Identify which cell holds the provided text, then report its [x, y] central coordinate. 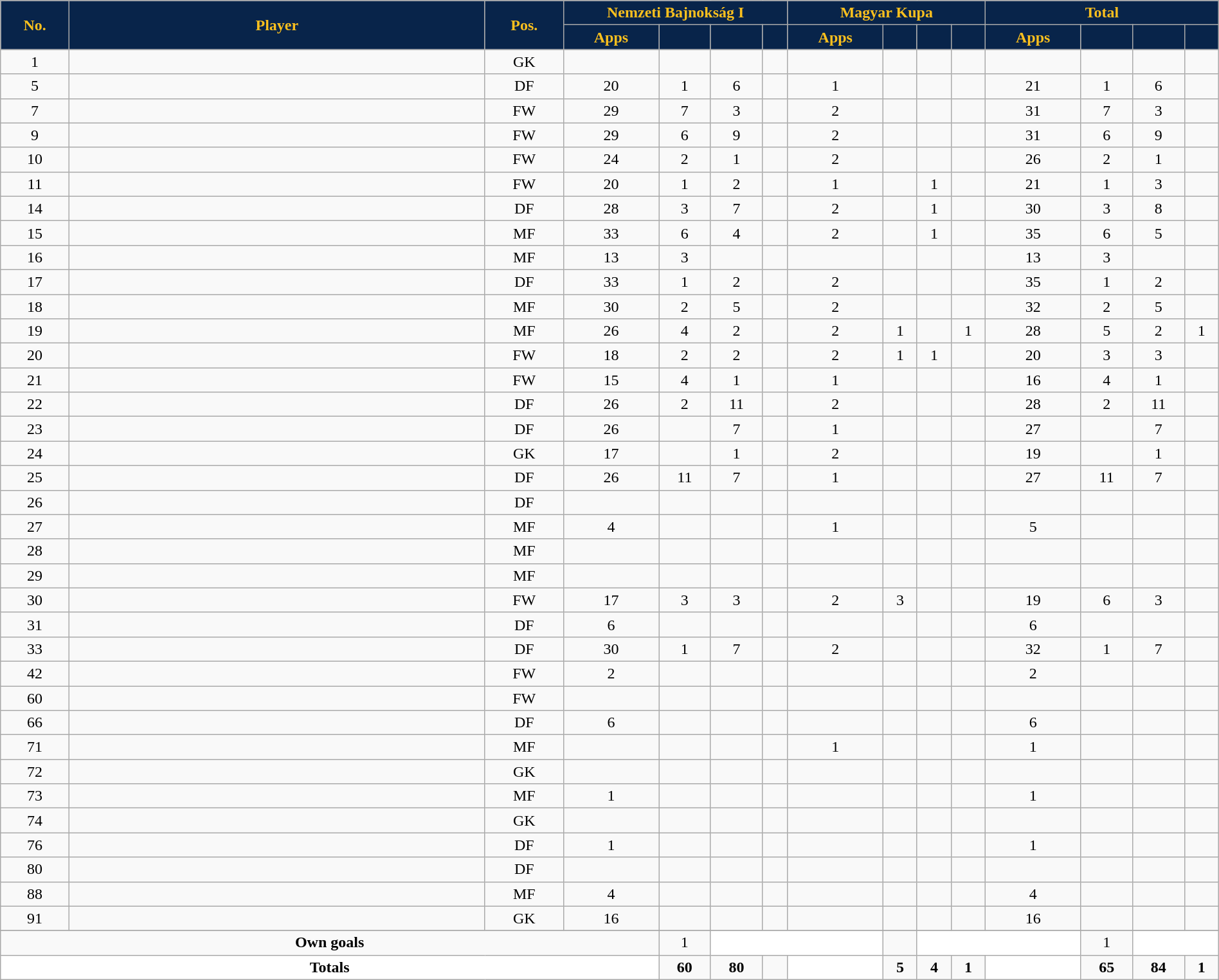
Nemzeti Bajnokság I [675, 13]
14 [35, 208]
No. [35, 25]
66 [35, 723]
10 [35, 159]
Magyar Kupa [886, 13]
Pos. [524, 25]
Total [1102, 13]
76 [35, 845]
84 [1159, 967]
91 [35, 918]
72 [35, 772]
88 [35, 894]
Player [278, 25]
65 [1107, 967]
22 [35, 404]
25 [35, 478]
Totals [330, 967]
8 [1159, 208]
23 [35, 429]
73 [35, 796]
Own goals [330, 943]
71 [35, 747]
42 [35, 673]
74 [35, 821]
